Provide the [X, Y] coordinate of the cell's center where the given text is located.  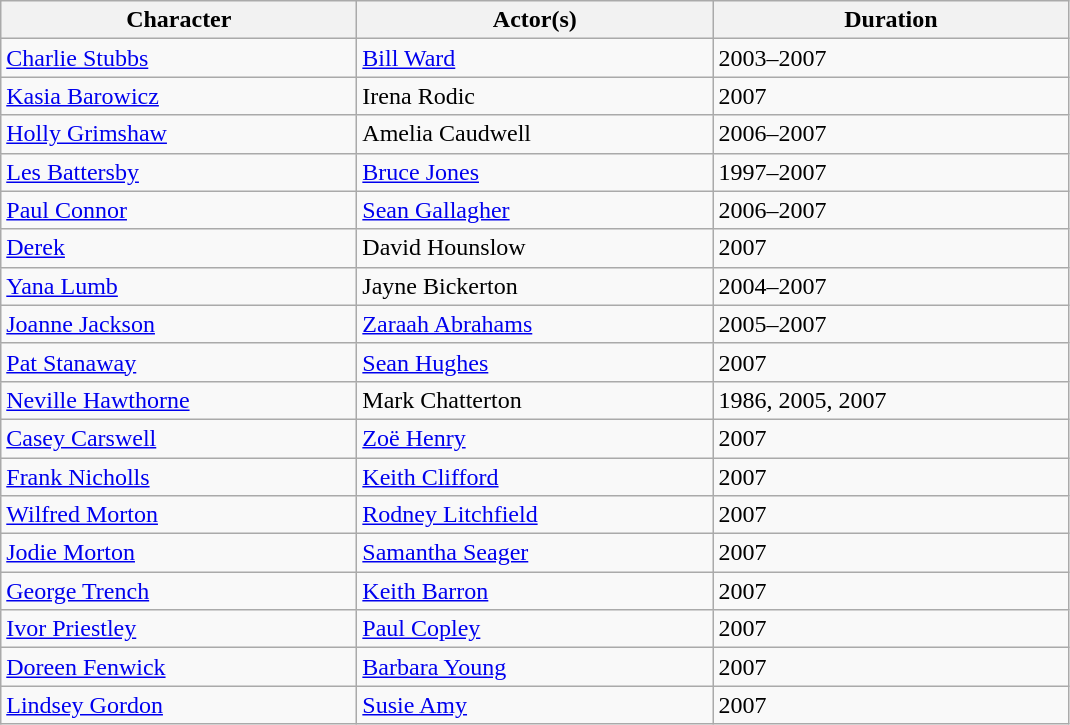
2003–2007 [891, 58]
Ivor Priestley [179, 629]
Doreen Fenwick [179, 667]
Keith Clifford [535, 477]
Zoë Henry [535, 438]
Les Battersby [179, 172]
Susie Amy [535, 705]
Mark Chatterton [535, 400]
Jodie Morton [179, 553]
Kasia Barowicz [179, 96]
Barbara Young [535, 667]
Actor(s) [535, 20]
Paul Copley [535, 629]
Duration [891, 20]
Holly Grimshaw [179, 134]
Neville Hawthorne [179, 400]
Bill Ward [535, 58]
Frank Nicholls [179, 477]
Paul Connor [179, 210]
Character [179, 20]
Sean Gallagher [535, 210]
1986, 2005, 2007 [891, 400]
Keith Barron [535, 591]
Rodney Litchfield [535, 515]
2004–2007 [891, 286]
Samantha Seager [535, 553]
Joanne Jackson [179, 324]
Zaraah Abrahams [535, 324]
2005–2007 [891, 324]
David Hounslow [535, 248]
Lindsey Gordon [179, 705]
Irena Rodic [535, 96]
Casey Carswell [179, 438]
Sean Hughes [535, 362]
Pat Stanaway [179, 362]
Yana Lumb [179, 286]
Derek [179, 248]
1997–2007 [891, 172]
Charlie Stubbs [179, 58]
Bruce Jones [535, 172]
George Trench [179, 591]
Jayne Bickerton [535, 286]
Amelia Caudwell [535, 134]
Wilfred Morton [179, 515]
